Detect which cell encompasses the target text, then output its [x, y] center coordinate. 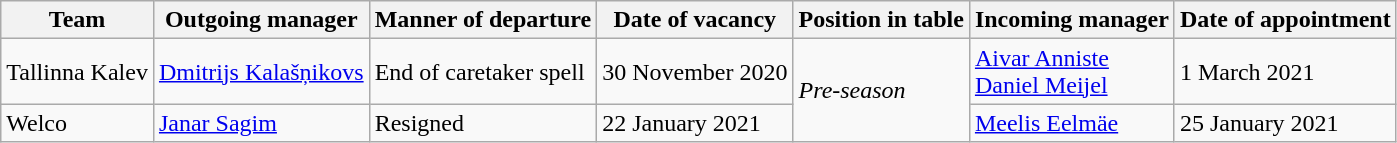
Incoming manager [1072, 20]
Outgoing manager [261, 20]
Welco [78, 123]
Tallinna Kalev [78, 72]
End of caretaker spell [482, 72]
Aivar Anniste Daniel Meijel [1072, 72]
30 November 2020 [695, 72]
Pre-season [881, 90]
Janar Sagim [261, 123]
Date of appointment [1285, 20]
Dmitrijs Kalašņikovs [261, 72]
1 March 2021 [1285, 72]
Meelis Eelmäe [1072, 123]
Position in table [881, 20]
Resigned [482, 123]
Date of vacancy [695, 20]
Manner of departure [482, 20]
25 January 2021 [1285, 123]
22 January 2021 [695, 123]
Team [78, 20]
